Return the [x, y] coordinate for the center point of the cell that contains the specified text.  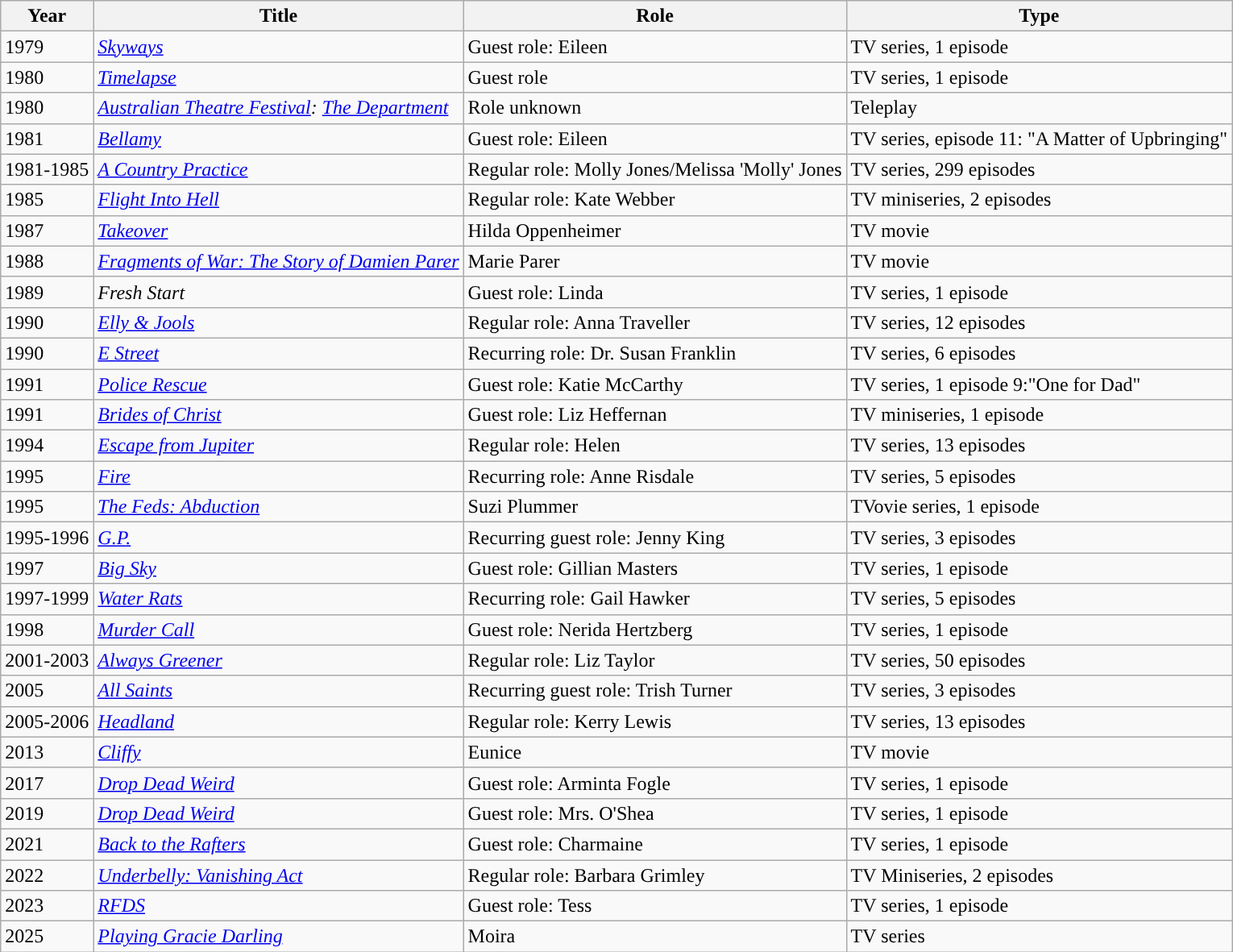
2005-2006 [47, 721]
TV series [1040, 937]
Timelapse [279, 77]
TV series, 12 episodes [1040, 322]
A Country Practice [279, 169]
Suzi Plummer [654, 507]
Always Greener [279, 660]
Regular role: Anna Traveller [654, 322]
2005 [47, 691]
1981 [47, 139]
Recurring role: Anne Risdale [654, 476]
Guest role: Katie McCarthy [654, 385]
Brides of Christ [279, 415]
Flight Into Hell [279, 200]
Regular role: Helen [654, 446]
Headland [279, 721]
Year [47, 16]
TV series, 6 episodes [1040, 353]
1987 [47, 231]
TV miniseries, 1 episode [1040, 415]
2013 [47, 752]
E Street [279, 353]
Big Sky [279, 568]
Recurring role: Gail Hawker [654, 599]
1985 [47, 200]
TVovie series, 1 episode [1040, 507]
Cliffy [279, 752]
Guest role: Liz Heffernan [654, 415]
Skyways [279, 47]
1998 [47, 630]
TV Miniseries, 2 episodes [1040, 875]
TV series, episode 11: "A Matter of Upbringing" [1040, 139]
Eunice [654, 752]
1997-1999 [47, 599]
1981-1985 [47, 169]
1994 [47, 446]
Takeover [279, 231]
TV series, 1 episode 9:"One for Dad" [1040, 385]
Teleplay [1040, 108]
Guest role: Linda [654, 292]
G.P. [279, 538]
Role [654, 16]
Guest role: Mrs. O'Shea [654, 813]
Regular role: Liz Taylor [654, 660]
Elly & Jools [279, 322]
2025 [47, 937]
TV series, 50 episodes [1040, 660]
All Saints [279, 691]
Regular role: Kerry Lewis [654, 721]
Recurring role: Dr. Susan Franklin [654, 353]
Murder Call [279, 630]
TV series, 299 episodes [1040, 169]
Regular role: Molly Jones/Melissa 'Molly' Jones [654, 169]
Recurring guest role: Jenny King [654, 538]
RFDS [279, 906]
TV miniseries, 2 episodes [1040, 200]
Police Rescue [279, 385]
2022 [47, 875]
Recurring guest role: Trish Turner [654, 691]
1988 [47, 261]
Guest role: Charmaine [654, 844]
2017 [47, 783]
Australian Theatre Festival: The Department [279, 108]
Water Rats [279, 599]
Role unknown [654, 108]
Fresh Start [279, 292]
1979 [47, 47]
Hilda Oppenheimer [654, 231]
2019 [47, 813]
Moira [654, 937]
Back to the Rafters [279, 844]
Guest role: Nerida Hertzberg [654, 630]
2021 [47, 844]
Fire [279, 476]
Fragments of War: The Story of Damien Parer [279, 261]
Underbelly: Vanishing Act [279, 875]
The Feds: Abduction [279, 507]
Escape from Jupiter [279, 446]
Guest role: Gillian Masters [654, 568]
1989 [47, 292]
Type [1040, 16]
Guest role [654, 77]
2001-2003 [47, 660]
Playing Gracie Darling [279, 937]
Regular role: Kate Webber [654, 200]
Guest role: Tess [654, 906]
1997 [47, 568]
Regular role: Barbara Grimley [654, 875]
2023 [47, 906]
Bellamy [279, 139]
Marie Parer [654, 261]
1995-1996 [47, 538]
Guest role: Arminta Fogle [654, 783]
Title [279, 16]
